Search for the cell housing the specified text and yield its (X, Y) center coordinate. 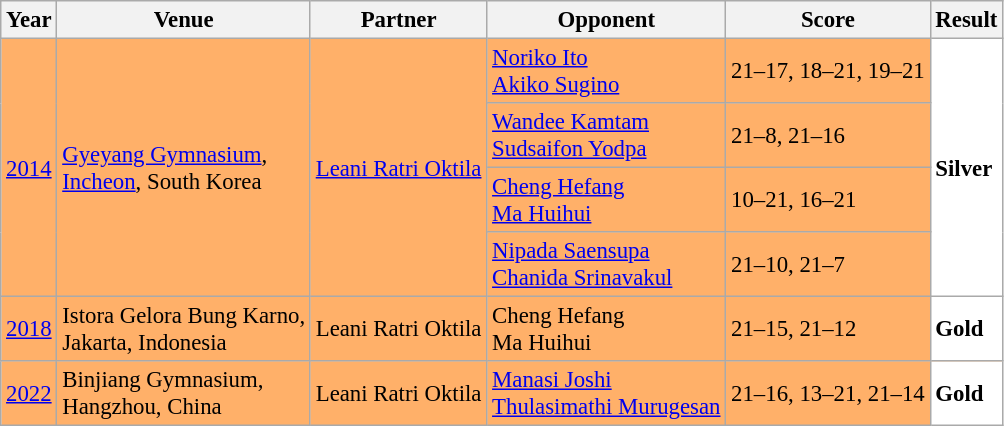
Venue (184, 20)
Score (828, 20)
21–10, 21–7 (828, 264)
21–8, 21–16 (828, 136)
2018 (29, 330)
2014 (29, 168)
Gyeyang Gymnasium,Incheon, South Korea (184, 168)
Istora Gelora Bung Karno,Jakarta, Indonesia (184, 330)
Year (29, 20)
Opponent (606, 20)
21–17, 18–21, 19–21 (828, 72)
Gold (966, 330)
10–21, 16–21 (828, 200)
Nipada Saensupa Chanida Srinavakul (606, 264)
Silver (966, 168)
Partner (398, 20)
21–15, 21–12 (828, 330)
Result (966, 20)
Wandee Kamtam Sudsaifon Yodpa (606, 136)
Noriko Ito Akiko Sugino (606, 72)
